Search for the cell housing the specified text and yield its (X, Y) center coordinate. 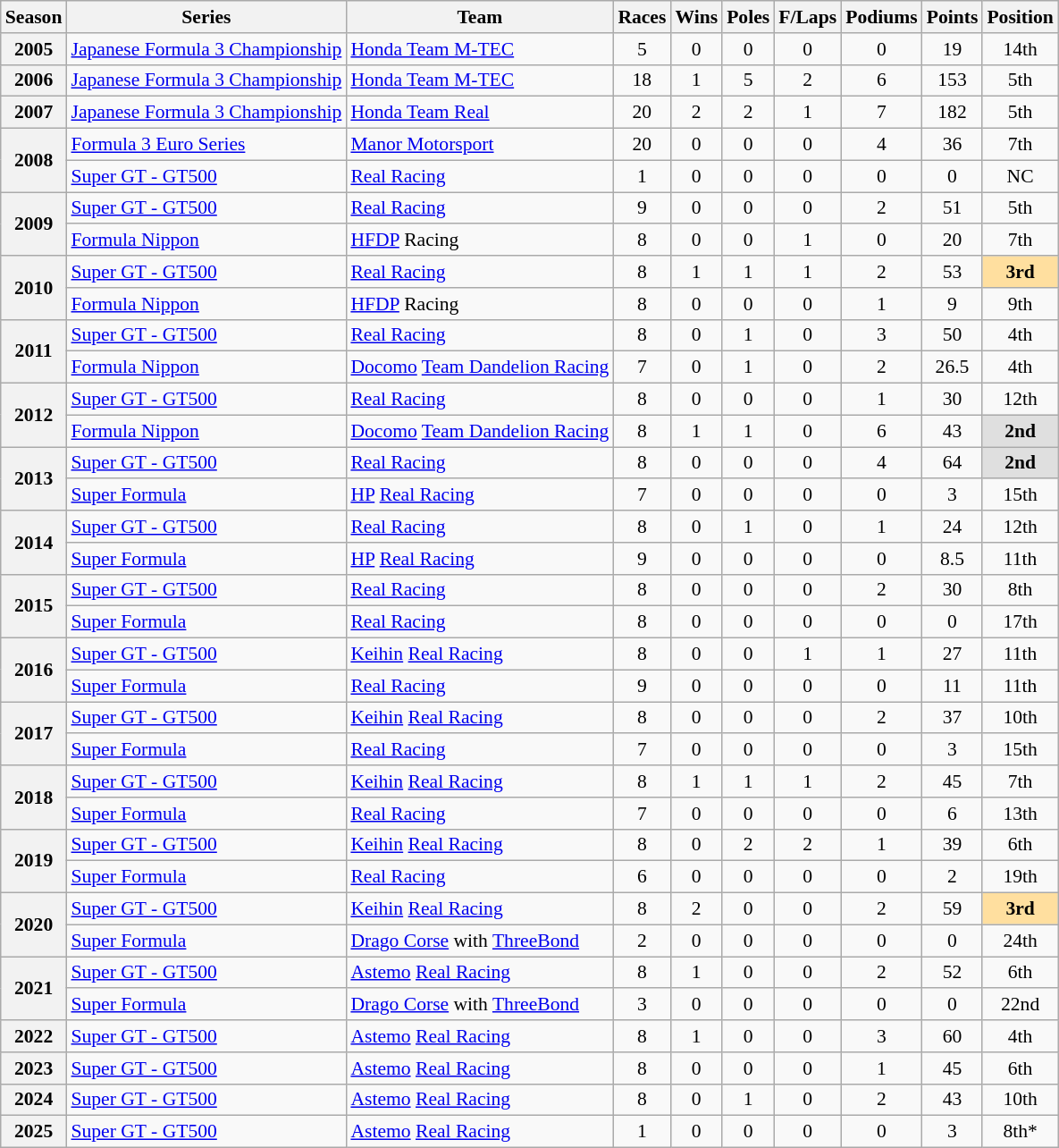
11 (953, 686)
153 (953, 80)
2015 (34, 606)
2021 (34, 989)
Wins (696, 17)
2018 (34, 798)
Points (953, 17)
2023 (34, 1068)
182 (953, 113)
2017 (34, 733)
14th (1020, 49)
22nd (1020, 1005)
53 (953, 272)
2025 (34, 1132)
Position (1020, 17)
24 (953, 527)
18 (642, 80)
2020 (34, 924)
NC (1020, 176)
2019 (34, 860)
8.5 (953, 559)
2014 (34, 542)
Formula 3 Euro Series (206, 145)
59 (953, 909)
Races (642, 17)
9th (1020, 304)
27 (953, 654)
F/Laps (808, 17)
2009 (34, 224)
Manor Motorsport (479, 145)
2010 (34, 288)
19 (953, 49)
17th (1020, 622)
36 (953, 145)
2005 (34, 49)
2016 (34, 671)
60 (953, 1036)
8th* (1020, 1132)
39 (953, 845)
Series (206, 17)
2007 (34, 113)
37 (953, 718)
2011 (34, 350)
50 (953, 335)
13th (1020, 814)
Season (34, 17)
2022 (34, 1036)
2024 (34, 1100)
51 (953, 208)
64 (953, 463)
24th (1020, 941)
Poles (748, 17)
Team (479, 17)
26.5 (953, 367)
2013 (34, 479)
19th (1020, 877)
Podiums (881, 17)
52 (953, 973)
2006 (34, 80)
2008 (34, 161)
2012 (34, 415)
8th (1020, 590)
Honda Team Real (479, 113)
